Determine the (x, y) coordinate at the center of the cell enclosing the given text.  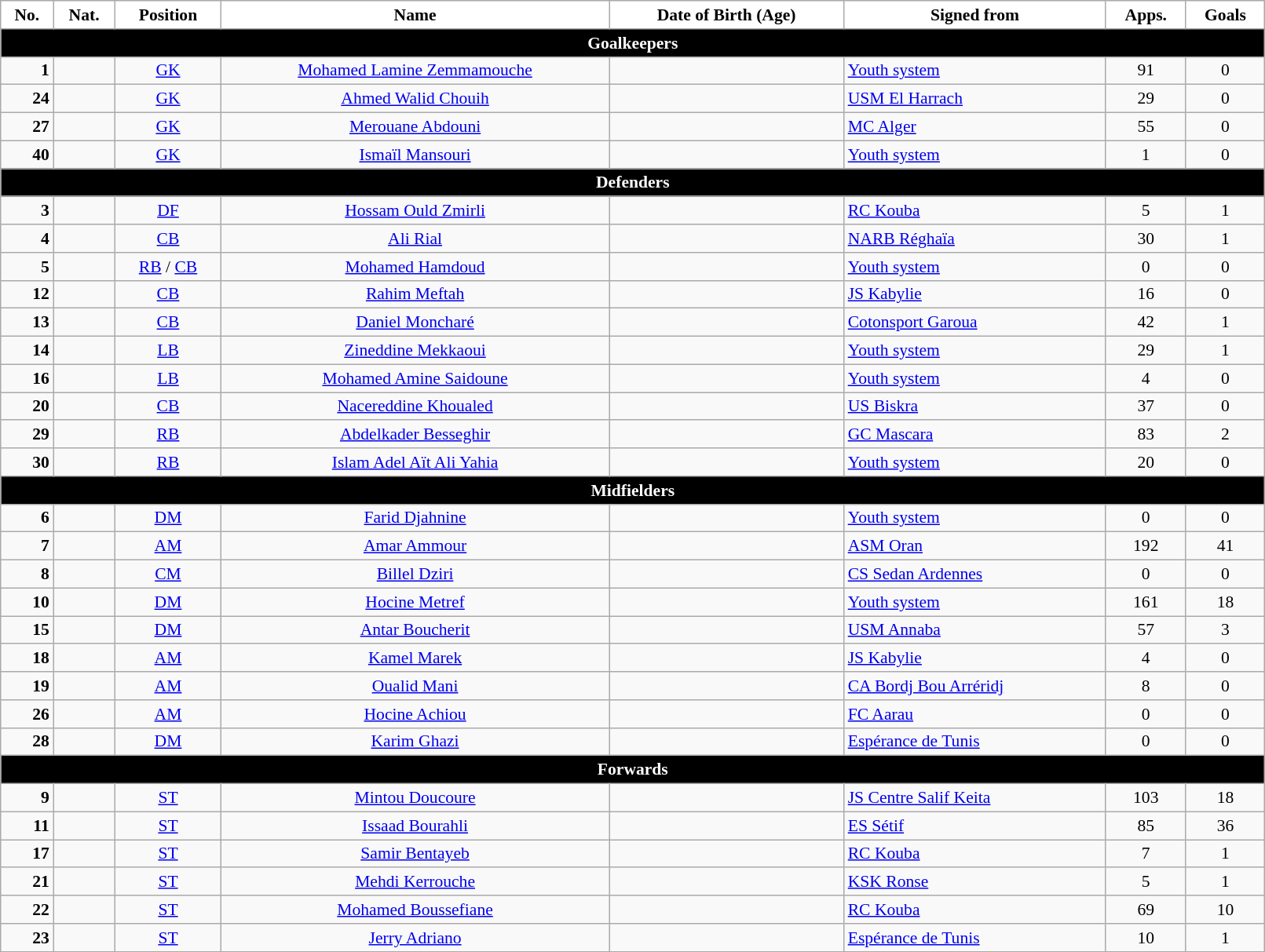
Hocine Metref (415, 602)
ASM Oran (975, 546)
Mohamed Boussefiane (415, 910)
Billel Dziri (415, 574)
Oualid Mani (415, 686)
9 (27, 798)
No. (27, 15)
14 (27, 351)
Mohamed Amine Saidoune (415, 378)
69 (1146, 910)
RB / CB (168, 267)
ES Sétif (975, 826)
Abdelkader Besseghir (415, 435)
19 (27, 686)
37 (1146, 407)
Goalkeepers (633, 43)
MC Alger (975, 127)
83 (1146, 435)
Name (415, 15)
13 (27, 323)
Mohamed Lamine Zemmamouche (415, 71)
15 (27, 630)
Forwards (633, 770)
Nat. (85, 15)
GC Mascara (975, 435)
CM (168, 574)
24 (27, 99)
Ismaïl Mansouri (415, 155)
USM Annaba (975, 630)
36 (1225, 826)
Mohamed Hamdoud (415, 267)
CS Sedan Ardennes (975, 574)
23 (27, 938)
2 (1225, 435)
26 (27, 714)
28 (27, 742)
57 (1146, 630)
Kamel Marek (415, 658)
Midfielders (633, 491)
12 (27, 294)
6 (27, 518)
NARB Réghaïa (975, 239)
55 (1146, 127)
11 (27, 826)
DF (168, 211)
Farid Djahnine (415, 518)
US Biskra (975, 407)
42 (1146, 323)
Position (168, 15)
USM El Harrach (975, 99)
103 (1146, 798)
Hossam Ould Zmirli (415, 211)
Jerry Adriano (415, 938)
Antar Boucherit (415, 630)
192 (1146, 546)
40 (27, 155)
FC Aarau (975, 714)
161 (1146, 602)
17 (27, 854)
91 (1146, 71)
Cotonsport Garoua (975, 323)
Rahim Meftah (415, 294)
Mintou Doucoure (415, 798)
CA Bordj Bou Arréridj (975, 686)
KSK Ronse (975, 882)
22 (27, 910)
Apps. (1146, 15)
Nacereddine Khoualed (415, 407)
Amar Ammour (415, 546)
Merouane Abdouni (415, 127)
21 (27, 882)
Issaad Bourahli (415, 826)
JS Centre Salif Keita (975, 798)
Goals (1225, 15)
Mehdi Kerrouche (415, 882)
Samir Bentayeb (415, 854)
Ali Rial (415, 239)
27 (27, 127)
Islam Adel Aït Ali Yahia (415, 462)
Karim Ghazi (415, 742)
Signed from (975, 15)
Defenders (633, 183)
Zineddine Mekkaoui (415, 351)
Daniel Moncharé (415, 323)
Ahmed Walid Chouih (415, 99)
Date of Birth (Age) (727, 15)
41 (1225, 546)
85 (1146, 826)
Hocine Achiou (415, 714)
